Search for the cell housing the specified text and yield its [x, y] center coordinate. 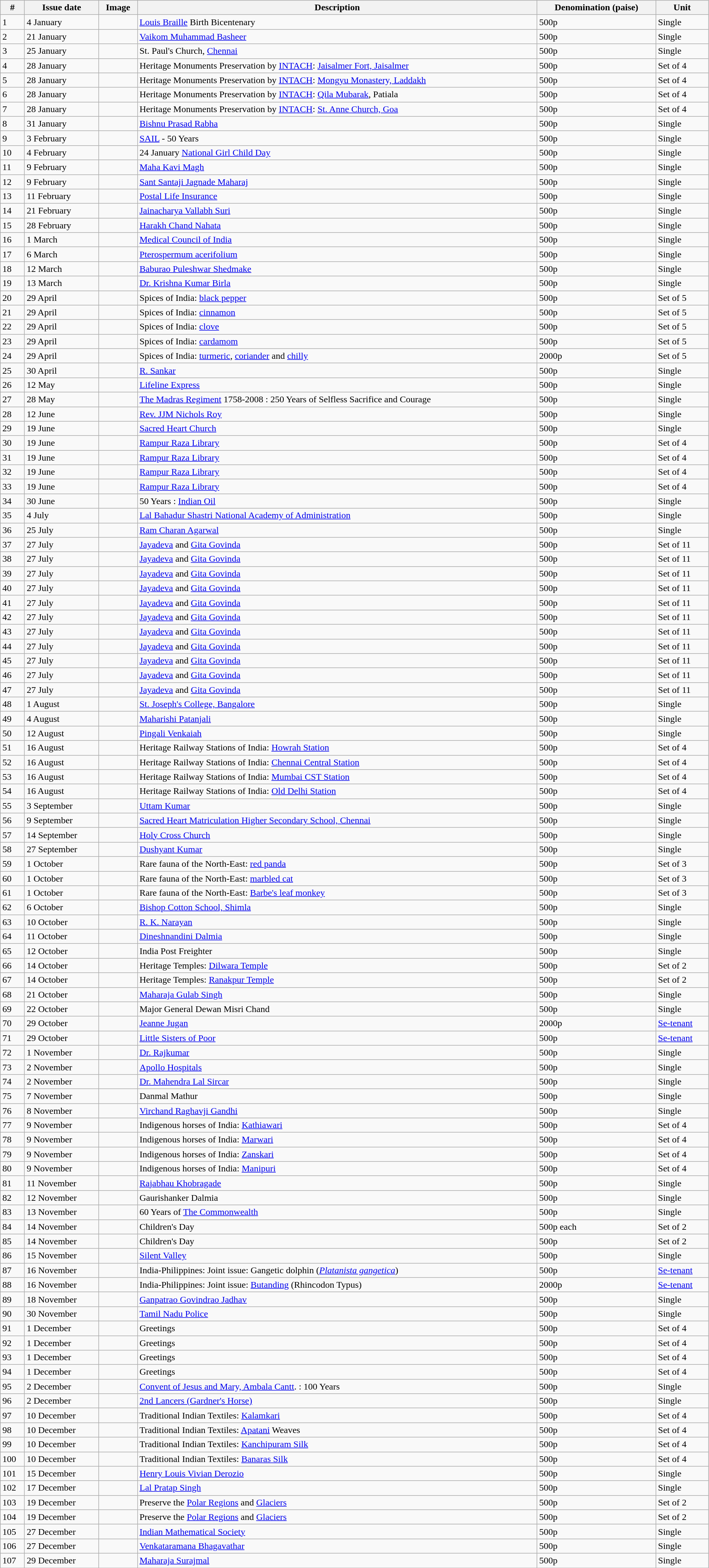
75 [13, 1096]
53 [13, 777]
Issue date [61, 8]
67 [13, 980]
80 [13, 1169]
97 [13, 1415]
87 [13, 1270]
68 [13, 994]
3 [13, 51]
10 October [61, 922]
8 [13, 124]
Rare fauna of the North-East: Barbe's leaf monkey [337, 893]
Dr. Mahendra Lal Sircar [337, 1081]
65 [13, 951]
82 [13, 1198]
11 October [61, 937]
6 October [61, 908]
27 [13, 399]
Apollo Hospitals [337, 1067]
44 [13, 646]
Maha Kavi Magh [337, 167]
25 January [61, 51]
Lifeline Express [337, 385]
Indigenous horses of India: Marwari [337, 1140]
60 [13, 878]
Indigenous horses of India: Manipuri [337, 1169]
India Post Freighter [337, 951]
1 March [61, 240]
74 [13, 1081]
Dr. Krishna Kumar Birla [337, 283]
23 [13, 341]
Uttam Kumar [337, 806]
50 [13, 733]
43 [13, 631]
88 [13, 1285]
Venkataramana Bhagavathar [337, 1546]
Dr. Rajkumar [337, 1052]
14 [13, 211]
60 Years of The Commonwealth [337, 1212]
22 October [61, 1009]
Traditional Indian Textiles: Kanchipuram Silk [337, 1444]
72 [13, 1052]
6 [13, 95]
7 November [61, 1096]
14 September [61, 835]
81 [13, 1183]
Tamil Nadu Police [337, 1314]
28 February [61, 225]
Rare fauna of the North-East: red panda [337, 864]
37 [13, 545]
28 [13, 414]
Virchand Raghavji Gandhi [337, 1111]
40 [13, 588]
12 May [61, 385]
12 [13, 182]
17 December [61, 1488]
30 April [61, 370]
7 [13, 109]
31 January [61, 124]
96 [13, 1401]
49 [13, 719]
29 December [61, 1560]
86 [13, 1256]
Spices of India: clove [337, 327]
89 [13, 1299]
42 [13, 617]
28 May [61, 399]
19 [13, 283]
95 [13, 1386]
St. Paul's Church, Chennai [337, 51]
Spices of India: black pepper [337, 298]
21 January [61, 37]
Maharaja Gulab Singh [337, 994]
Postal Life Insurance [337, 196]
Traditional Indian Textiles: Banaras Silk [337, 1459]
25 July [61, 530]
93 [13, 1358]
Baburao Puleshwar Shedmake [337, 269]
Indigenous horses of India: Zanskari [337, 1154]
5 [13, 80]
15 [13, 225]
Spices of India: turmeric, coriander and chilly [337, 356]
Heritage Monuments Preservation by INTACH: Jaisalmer Fort, Jaisalmer [337, 66]
Sacred Heart Matriculation Higher Secondary School, Chennai [337, 820]
3 September [61, 806]
Holy Cross Church [337, 835]
52 [13, 762]
34 [13, 501]
Louis Braille Birth Bicentenary [337, 22]
Heritage Railway Stations of India: Chennai Central Station [337, 762]
6 March [61, 254]
Pterospermum acerifolium [337, 254]
India-Philippines: Joint issue: Butanding (Rhincodon Typus) [337, 1285]
13 March [61, 283]
Heritage Railway Stations of India: Mumbai CST Station [337, 777]
66 [13, 966]
4 [13, 66]
Pingali Venkaiah [337, 733]
Dineshnandini Dalmia [337, 937]
51 [13, 748]
69 [13, 1009]
57 [13, 835]
21 October [61, 994]
38 [13, 559]
Bishnu Prasad Rabha [337, 124]
# [13, 8]
104 [13, 1517]
Heritage Monuments Preservation by INTACH: Mongyu Monastery, Laddakh [337, 80]
The Madras Regiment 1758-2008 : 250 Years of Selfless Sacrifice and Courage [337, 399]
Convent of Jesus and Mary, Ambala Cantt. : 100 Years [337, 1386]
33 [13, 487]
79 [13, 1154]
29 [13, 429]
Vaikom Muhammad Basheer [337, 37]
10 [13, 153]
Medical Council of India [337, 240]
31 [13, 458]
Image [118, 8]
Denomination (paise) [596, 8]
500p each [596, 1227]
105 [13, 1531]
30 June [61, 501]
12 November [61, 1198]
13 [13, 196]
Heritage Monuments Preservation by INTACH: Qila Mubarak, Patiala [337, 95]
SAIL - 50 Years [337, 138]
Heritage Temples: Dilwara Temple [337, 966]
9 September [61, 820]
4 August [61, 719]
24 [13, 356]
Jeanne Jugan [337, 1023]
73 [13, 1067]
Heritage Railway Stations of India: Old Delhi Station [337, 791]
Dushyant Kumar [337, 849]
Jainacharya Vallabh Suri [337, 211]
Maharishi Patanjali [337, 719]
25 [13, 370]
Major General Dewan Misri Chand [337, 1009]
26 [13, 385]
54 [13, 791]
76 [13, 1111]
8 November [61, 1111]
46 [13, 675]
4 July [61, 516]
39 [13, 574]
St. Joseph's College, Bangalore [337, 704]
Traditional Indian Textiles: Kalamkari [337, 1415]
56 [13, 820]
11 February [61, 196]
India-Philippines: Joint issue: Gangetic dolphin (Platanista gangetica) [337, 1270]
91 [13, 1328]
4 January [61, 22]
13 November [61, 1212]
2 [13, 37]
12 October [61, 951]
17 [13, 254]
Heritage Temples: Ranakpur Temple [337, 980]
103 [13, 1502]
15 November [61, 1256]
98 [13, 1430]
47 [13, 690]
22 [13, 327]
27 September [61, 849]
41 [13, 602]
50 Years : Indian Oil [337, 501]
107 [13, 1560]
70 [13, 1023]
61 [13, 893]
Rajabhau Khobragade [337, 1183]
Sacred Heart Church [337, 429]
Indian Mathematical Society [337, 1531]
R. K. Narayan [337, 922]
36 [13, 530]
Lal Pratap Singh [337, 1488]
99 [13, 1444]
12 June [61, 414]
Heritage Railway Stations of India: Howrah Station [337, 748]
Maharaja Surajmal [337, 1560]
11 [13, 167]
2nd Lancers (Gardner's Horse) [337, 1401]
Harakh Chand Nahata [337, 225]
15 December [61, 1473]
12 March [61, 269]
1 August [61, 704]
92 [13, 1343]
Ram Charan Agarwal [337, 530]
24 January National Girl Child Day [337, 153]
84 [13, 1227]
55 [13, 806]
102 [13, 1488]
94 [13, 1372]
Spices of India: cinnamon [337, 312]
1 [13, 22]
30 November [61, 1314]
78 [13, 1140]
101 [13, 1473]
59 [13, 864]
Heritage Monuments Preservation by INTACH: St. Anne Church, Goa [337, 109]
Lal Bahadur Shastri National Academy of Administration [337, 516]
16 [13, 240]
77 [13, 1125]
71 [13, 1038]
11 November [61, 1183]
Sant Santaji Jagnade Maharaj [337, 182]
48 [13, 704]
Silent Valley [337, 1256]
Traditional Indian Textiles: Apatani Weaves [337, 1430]
45 [13, 661]
21 [13, 312]
106 [13, 1546]
Gaurishanker Dalmia [337, 1198]
20 [13, 298]
Description [337, 8]
Danmal Mathur [337, 1096]
Henry Louis Vivian Derozio [337, 1473]
Little Sisters of Poor [337, 1038]
Rev. JJM Nichols Roy [337, 414]
3 February [61, 138]
12 August [61, 733]
58 [13, 849]
18 [13, 269]
Unit [682, 8]
Spices of India: cardamom [337, 341]
Ganpatrao Govindrao Jadhav [337, 1299]
4 February [61, 153]
64 [13, 937]
35 [13, 516]
21 February [61, 211]
18 November [61, 1299]
90 [13, 1314]
1 November [61, 1052]
Rare fauna of the North-East: marbled cat [337, 878]
9 [13, 138]
83 [13, 1212]
R. Sankar [337, 370]
63 [13, 922]
100 [13, 1459]
Indigenous horses of India: Kathiawari [337, 1125]
30 [13, 443]
32 [13, 472]
85 [13, 1241]
62 [13, 908]
Bishop Cotton School, Shimla [337, 908]
